Locate the cell with the specified text and output its (X, Y) center coordinate. 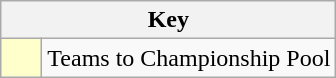
Key (168, 20)
Teams to Championship Pool (189, 58)
